Pinpoint the cell where the given text exists, returning its (X, Y) midpoint coordinate. 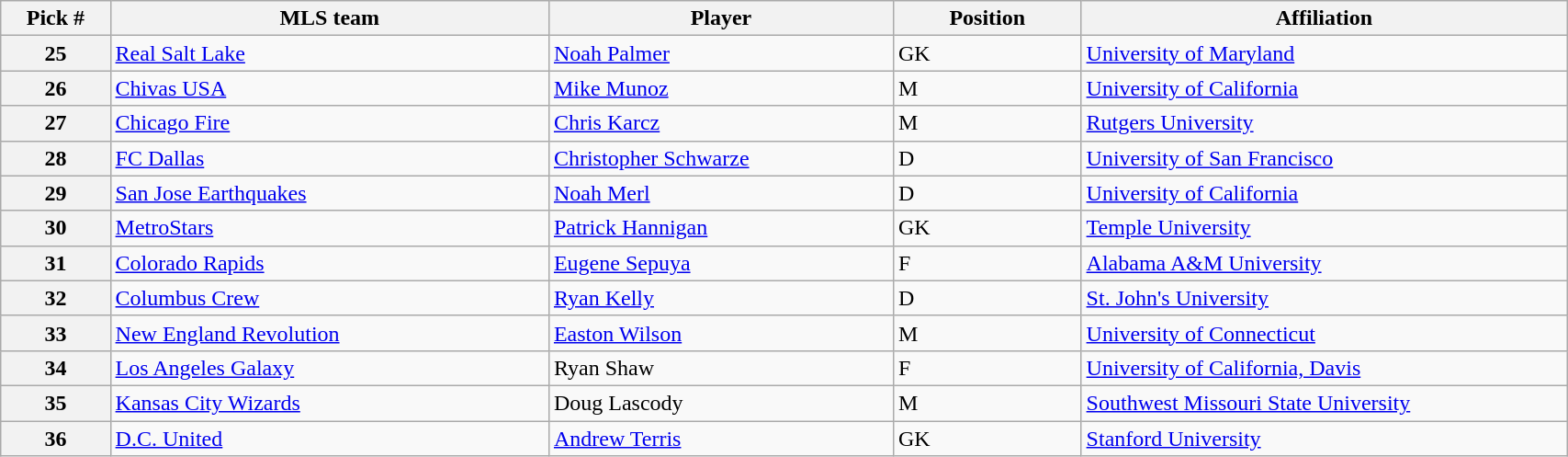
26 (55, 88)
Eugene Sepuya (720, 263)
University of Connecticut (1325, 333)
Alabama A&M University (1325, 263)
Pick # (55, 18)
25 (55, 53)
29 (55, 193)
36 (55, 439)
FC Dallas (329, 158)
33 (55, 333)
University of San Francisco (1325, 158)
Chicago Fire (329, 123)
Easton Wilson (720, 333)
Patrick Hannigan (720, 228)
D.C. United (329, 439)
Southwest Missouri State University (1325, 403)
University of California, Davis (1325, 368)
Player (720, 18)
St. John's University (1325, 298)
34 (55, 368)
31 (55, 263)
27 (55, 123)
Noah Palmer (720, 53)
MetroStars (329, 228)
30 (55, 228)
MLS team (329, 18)
Temple University (1325, 228)
Position (987, 18)
Ryan Shaw (720, 368)
Real Salt Lake (329, 53)
University of Maryland (1325, 53)
Los Angeles Galaxy (329, 368)
Doug Lascody (720, 403)
Chivas USA (329, 88)
Affiliation (1325, 18)
Columbus Crew (329, 298)
San Jose Earthquakes (329, 193)
Stanford University (1325, 439)
Colorado Rapids (329, 263)
35 (55, 403)
Mike Munoz (720, 88)
Ryan Kelly (720, 298)
Andrew Terris (720, 439)
Chris Karcz (720, 123)
Rutgers University (1325, 123)
28 (55, 158)
Kansas City Wizards (329, 403)
New England Revolution (329, 333)
Christopher Schwarze (720, 158)
32 (55, 298)
Noah Merl (720, 193)
